Find where the given text appears and provide that cell's center as (x, y) coordinate. 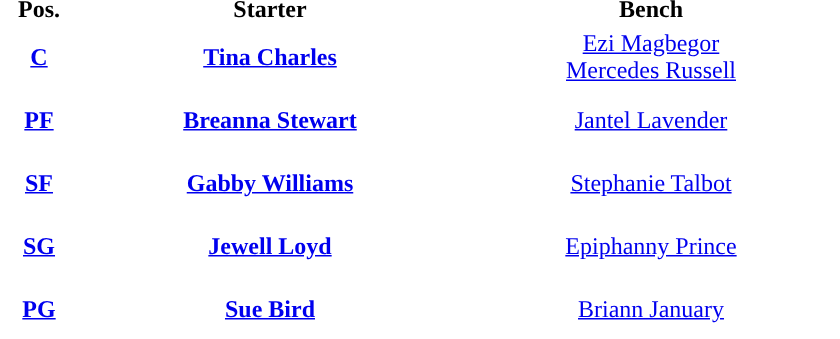
Ezi MagbegorMercedes Russell (651, 57)
SG (39, 246)
Jewell Loyd (270, 246)
C (39, 57)
Briann January (651, 309)
Stephanie Talbot (651, 183)
Epiphanny Prince (651, 246)
SF (39, 183)
Sue Bird (270, 309)
Breanna Stewart (270, 120)
Jantel Lavender (651, 120)
Tina Charles (270, 57)
Gabby Williams (270, 183)
PF (39, 120)
PG (39, 309)
